Pinpoint the cell where the given text exists, returning its (x, y) midpoint coordinate. 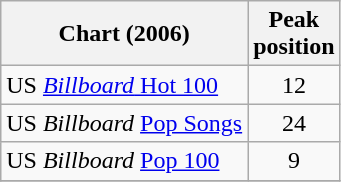
9 (294, 161)
12 (294, 85)
Peakposition (294, 34)
US Billboard Hot 100 (124, 85)
US Billboard Pop Songs (124, 123)
Chart (2006) (124, 34)
24 (294, 123)
US Billboard Pop 100 (124, 161)
